Locate the cell with the specified text and output its [x, y] center coordinate. 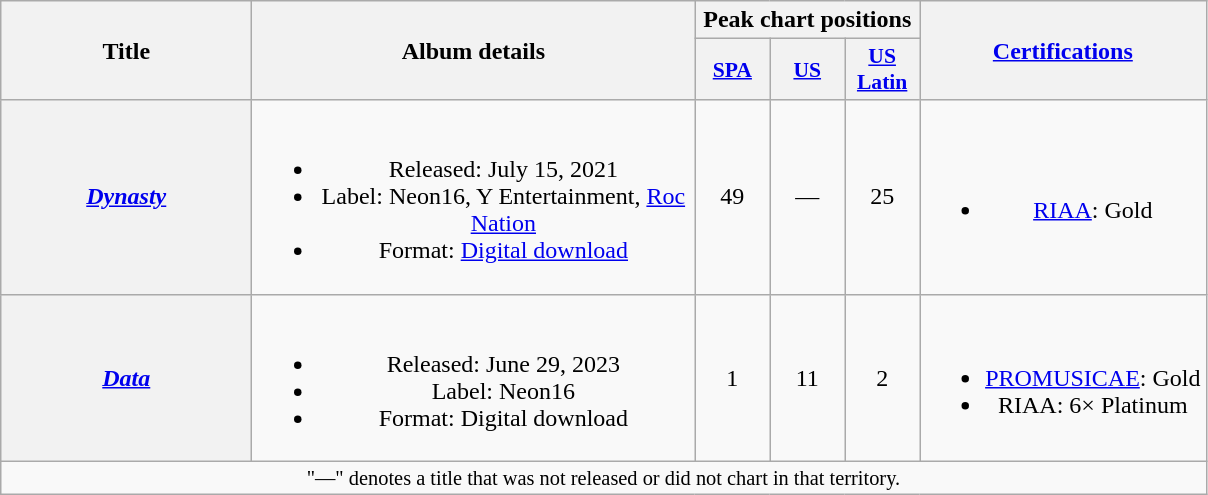
Album details [474, 50]
Released: June 29, 2023Label: Neon16Format: Digital download [474, 378]
25 [882, 197]
— [808, 197]
"—" denotes a title that was not released or did not chart in that territory. [604, 478]
Dynasty [126, 197]
US [808, 70]
Certifications [1063, 50]
1 [732, 378]
PROMUSICAE: GoldRIAA: 6× Platinum [1063, 378]
Data [126, 378]
Released: July 15, 2021Label: Neon16, Y Entertainment, Roc NationFormat: Digital download [474, 197]
RIAA: Gold [1063, 197]
Peak chart positions [808, 20]
SPA [732, 70]
11 [808, 378]
2 [882, 378]
Title [126, 50]
USLatin [882, 70]
49 [732, 197]
